Scan for the cell matching the given text and deliver its [X, Y] coordinate at center. 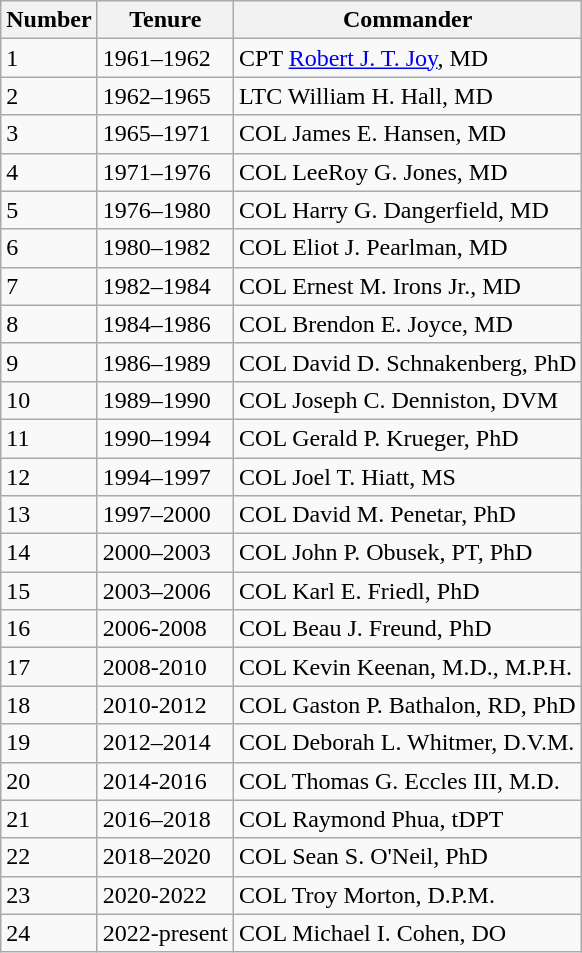
2022-present [165, 933]
8 [49, 324]
COL Michael I. Cohen, DO [408, 933]
6 [49, 248]
19 [49, 743]
12 [49, 477]
2 [49, 96]
COL Karl E. Friedl, PhD [408, 591]
2018–2020 [165, 857]
2020-2022 [165, 895]
COL David D. Schnakenberg, PhD [408, 362]
COL Troy Morton, D.P.M. [408, 895]
1971–1976 [165, 172]
Tenure [165, 20]
23 [49, 895]
COL Sean S. O'Neil, PhD [408, 857]
COL Gaston P. Bathalon, RD, PhD [408, 705]
2000–2003 [165, 553]
COL John P. Obusek, PT, PhD [408, 553]
1961–1962 [165, 58]
1962–1965 [165, 96]
COL Deborah L. Whitmer, D.V.M. [408, 743]
COL Raymond Phua, tDPT [408, 819]
1984–1986 [165, 324]
COL David M. Penetar, PhD [408, 515]
1997–2000 [165, 515]
2016–2018 [165, 819]
1986–1989 [165, 362]
1989–1990 [165, 400]
COL Ernest M. Irons Jr., MD [408, 286]
20 [49, 781]
2012–2014 [165, 743]
CPT Robert J. T. Joy, MD [408, 58]
13 [49, 515]
18 [49, 705]
Commander [408, 20]
1976–1980 [165, 210]
COL Gerald P. Krueger, PhD [408, 438]
LTC William H. Hall, MD [408, 96]
17 [49, 667]
1 [49, 58]
COL Joseph C. Denniston, DVM [408, 400]
11 [49, 438]
COL Brendon E. Joyce, MD [408, 324]
COL James E. Hansen, MD [408, 134]
COL Kevin Keenan, M.D., M.P.H. [408, 667]
24 [49, 933]
Number [49, 20]
1994–1997 [165, 477]
22 [49, 857]
2003–2006 [165, 591]
1982–1984 [165, 286]
14 [49, 553]
3 [49, 134]
9 [49, 362]
1965–1971 [165, 134]
5 [49, 210]
21 [49, 819]
COL Eliot J. Pearlman, MD [408, 248]
COL Joel T. Hiatt, MS [408, 477]
2010-2012 [165, 705]
COL Thomas G. Eccles III, M.D. [408, 781]
COL LeeRoy G. Jones, MD [408, 172]
15 [49, 591]
2014-2016 [165, 781]
2006-2008 [165, 629]
2008-2010 [165, 667]
1980–1982 [165, 248]
16 [49, 629]
4 [49, 172]
7 [49, 286]
COL Beau J. Freund, PhD [408, 629]
10 [49, 400]
COL Harry G. Dangerfield, MD [408, 210]
1990–1994 [165, 438]
